Scan for the cell matching the given text and deliver its (x, y) coordinate at center. 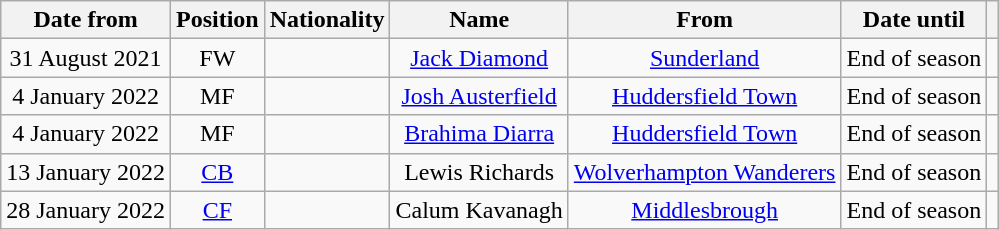
Date from (86, 20)
Sunderland (704, 58)
Position (217, 20)
CF (217, 210)
31 August 2021 (86, 58)
CB (217, 172)
Calum Kavanagh (479, 210)
Brahima Diarra (479, 134)
Middlesbrough (704, 210)
Name (479, 20)
Date until (914, 20)
FW (217, 58)
Wolverhampton Wanderers (704, 172)
Jack Diamond (479, 58)
Lewis Richards (479, 172)
Josh Austerfield (479, 96)
Nationality (327, 20)
28 January 2022 (86, 210)
From (704, 20)
13 January 2022 (86, 172)
